Output the [x, y] coordinate of the center of the cell containing the given text.  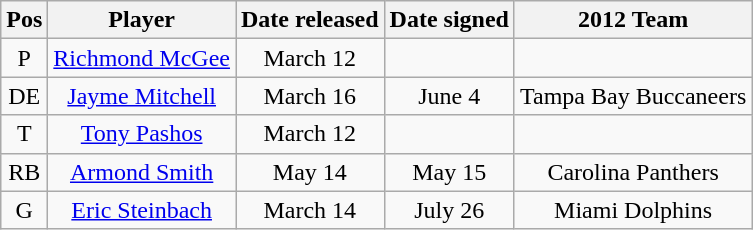
May 15 [449, 172]
RB [24, 172]
DE [24, 96]
Date released [310, 20]
Carolina Panthers [632, 172]
Richmond McGee [142, 58]
March 16 [310, 96]
T [24, 134]
May 14 [310, 172]
June 4 [449, 96]
Jayme Mitchell [142, 96]
Tampa Bay Buccaneers [632, 96]
G [24, 210]
Pos [24, 20]
2012 Team [632, 20]
Miami Dolphins [632, 210]
Armond Smith [142, 172]
July 26 [449, 210]
March 14 [310, 210]
Tony Pashos [142, 134]
Date signed [449, 20]
P [24, 58]
Eric Steinbach [142, 210]
Player [142, 20]
